Locate the cell with the specified text and output its [x, y] center coordinate. 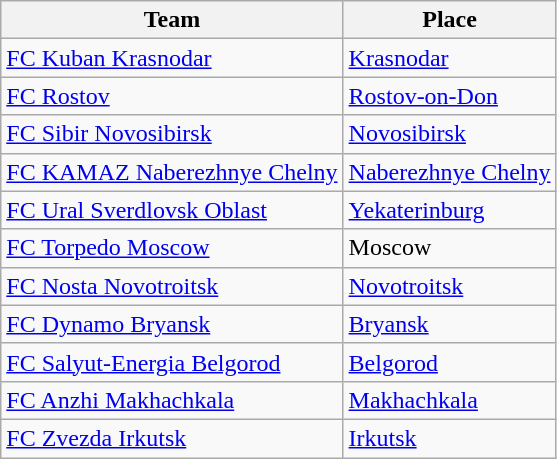
FC Rostov [172, 96]
FC Sibir Novosibirsk [172, 134]
FC KAMAZ Naberezhnye Chelny [172, 172]
FC Nosta Novotroitsk [172, 286]
Bryansk [450, 324]
FC Anzhi Makhachkala [172, 400]
Novosibirsk [450, 134]
FC Ural Sverdlovsk Oblast [172, 210]
Place [450, 20]
Naberezhnye Chelny [450, 172]
Yekaterinburg [450, 210]
Irkutsk [450, 438]
Team [172, 20]
FC Kuban Krasnodar [172, 58]
Moscow [450, 248]
FC Salyut-Energia Belgorod [172, 362]
FC Zvezda Irkutsk [172, 438]
FC Dynamo Bryansk [172, 324]
FC Torpedo Moscow [172, 248]
Makhachkala [450, 400]
Rostov-on-Don [450, 96]
Novotroitsk [450, 286]
Belgorod [450, 362]
Krasnodar [450, 58]
